Return [x, y] of the center of cell containing provided text 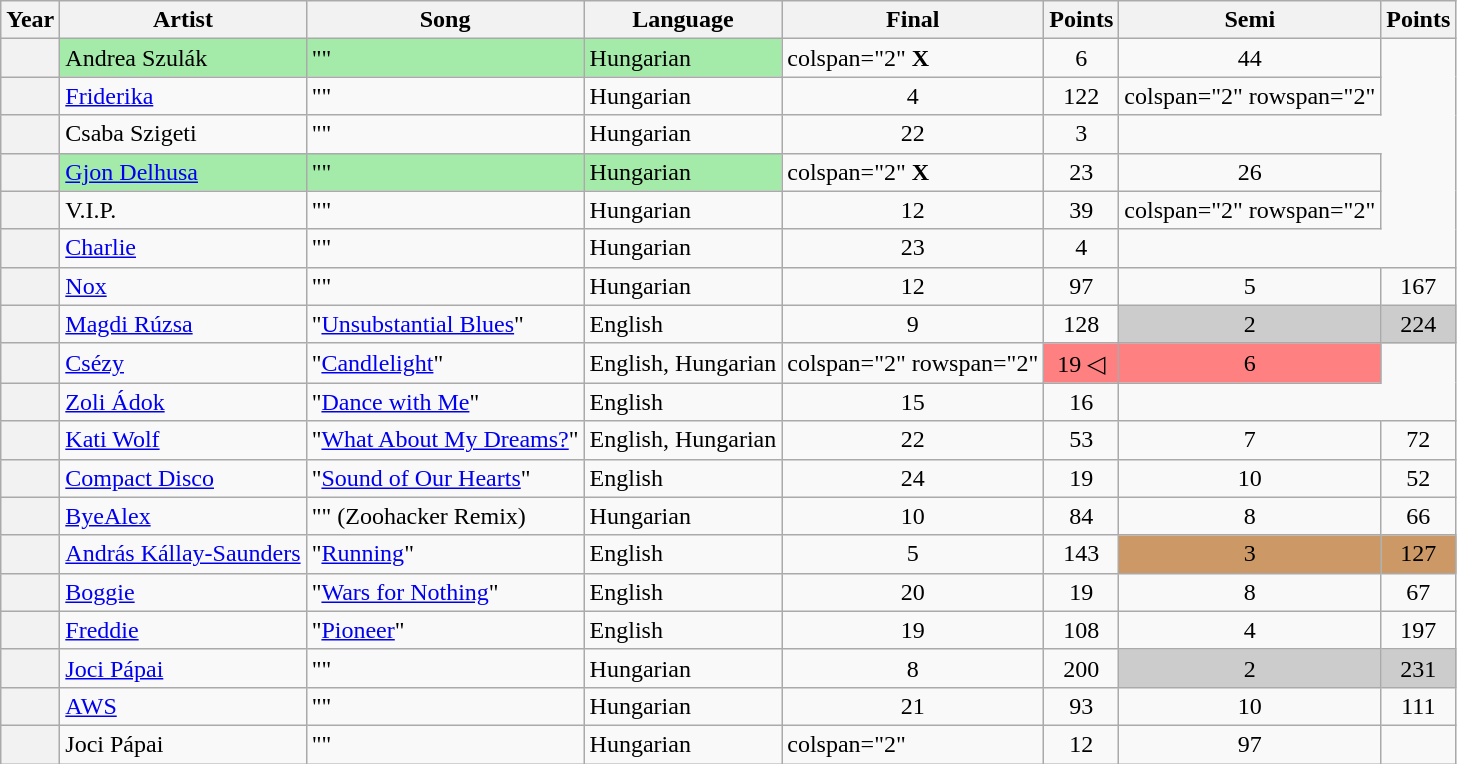
224 [1418, 324]
Nox [183, 286]
András Kállay-Saunders [183, 554]
colspan="2" [913, 744]
111 [1418, 706]
Song [445, 20]
Freddie [183, 630]
84 [1082, 516]
53 [1082, 440]
127 [1418, 554]
Language [683, 20]
128 [1082, 324]
15 [913, 402]
Magdi Rúzsa [183, 324]
"What About My Dreams?" [445, 440]
Charlie [183, 248]
V.I.P. [183, 210]
"Pioneer" [445, 630]
52 [1418, 478]
93 [1082, 706]
Semi [1250, 20]
Boggie [183, 592]
"Wars for Nothing" [445, 592]
72 [1418, 440]
231 [1418, 668]
"Candlelight" [445, 363]
Compact Disco [183, 478]
7 [1250, 440]
9 [913, 324]
Final [913, 20]
Gjon Delhusa [183, 172]
Year [30, 20]
66 [1418, 516]
"Dance with Me" [445, 402]
143 [1082, 554]
Csaba Szigeti [183, 134]
200 [1082, 668]
Zoli Ádok [183, 402]
39 [1082, 210]
167 [1418, 286]
Csézy [183, 363]
21 [913, 706]
108 [1082, 630]
67 [1418, 592]
ByeAlex [183, 516]
16 [1082, 402]
44 [1250, 58]
Friderika [183, 96]
"" (Zoohacker Remix) [445, 516]
24 [913, 478]
26 [1250, 172]
197 [1418, 630]
Artist [183, 20]
Andrea Szulák [183, 58]
"Running" [445, 554]
122 [1082, 96]
Kati Wolf [183, 440]
19 ◁ [1082, 363]
AWS [183, 706]
"Sound of Our Hearts" [445, 478]
20 [913, 592]
"Unsubstantial Blues" [445, 324]
